Scan for the cell matching the given text and deliver its [X, Y] coordinate at center. 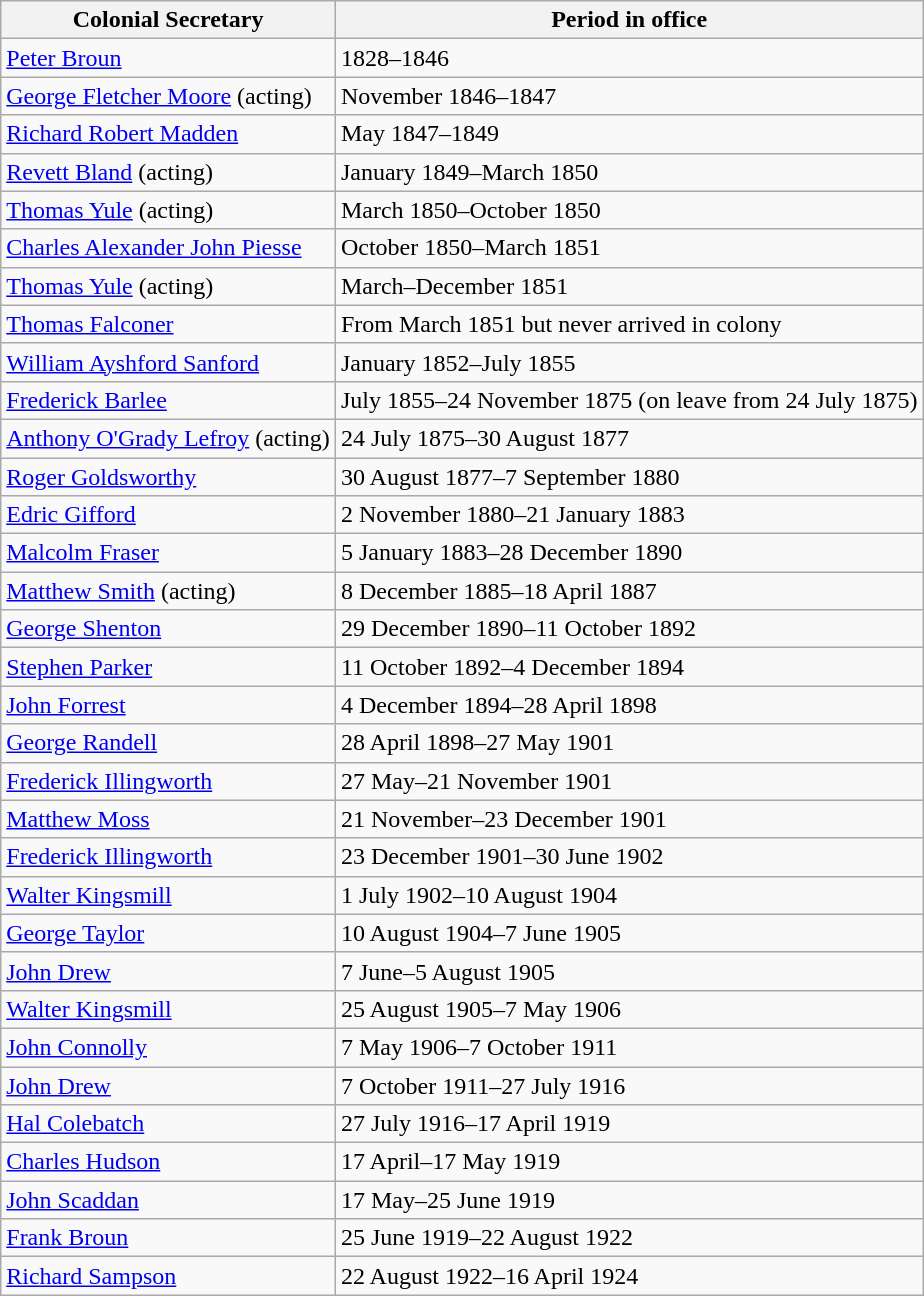
March 1850–October 1850 [629, 210]
Hal Colebatch [168, 1124]
Period in office [629, 20]
25 August 1905–7 May 1906 [629, 1009]
24 July 1875–30 August 1877 [629, 438]
George Taylor [168, 933]
George Fletcher Moore (acting) [168, 96]
30 August 1877–7 September 1880 [629, 477]
Matthew Smith (acting) [168, 591]
Colonial Secretary [168, 20]
July 1855–24 November 1875 (on leave from 24 July 1875) [629, 400]
5 January 1883–28 December 1890 [629, 553]
Revett Bland (acting) [168, 172]
27 May–21 November 1901 [629, 781]
23 December 1901–30 June 1902 [629, 857]
January 1852–July 1855 [629, 362]
Charles Alexander John Piesse [168, 248]
Richard Robert Madden [168, 134]
25 June 1919–22 August 1922 [629, 1238]
Frank Broun [168, 1238]
Peter Broun [168, 58]
October 1850–March 1851 [629, 248]
Frederick Barlee [168, 400]
10 August 1904–7 June 1905 [629, 933]
17 May–25 June 1919 [629, 1200]
George Shenton [168, 629]
John Scaddan [168, 1200]
Edric Gifford [168, 515]
Roger Goldsworthy [168, 477]
March–December 1851 [629, 286]
November 1846–1847 [629, 96]
7 October 1911–27 July 1916 [629, 1085]
January 1849–March 1850 [629, 172]
1 July 1902–10 August 1904 [629, 895]
22 August 1922–16 April 1924 [629, 1276]
21 November–23 December 1901 [629, 819]
George Randell [168, 743]
4 December 1894–28 April 1898 [629, 705]
2 November 1880–21 January 1883 [629, 515]
William Ayshford Sanford [168, 362]
29 December 1890–11 October 1892 [629, 629]
From March 1851 but never arrived in colony [629, 324]
27 July 1916–17 April 1919 [629, 1124]
8 December 1885–18 April 1887 [629, 591]
Malcolm Fraser [168, 553]
Stephen Parker [168, 667]
7 May 1906–7 October 1911 [629, 1047]
1828–1846 [629, 58]
John Connolly [168, 1047]
Charles Hudson [168, 1162]
Anthony O'Grady Lefroy (acting) [168, 438]
Matthew Moss [168, 819]
Thomas Falconer [168, 324]
May 1847–1849 [629, 134]
7 June–5 August 1905 [629, 971]
John Forrest [168, 705]
Richard Sampson [168, 1276]
17 April–17 May 1919 [629, 1162]
28 April 1898–27 May 1901 [629, 743]
11 October 1892–4 December 1894 [629, 667]
